Return the [X, Y] coordinate for the center point of the cell that contains the specified text.  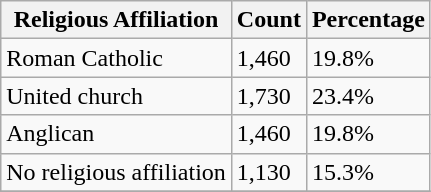
1,730 [268, 96]
23.4% [368, 96]
Count [268, 20]
United church [116, 96]
Percentage [368, 20]
15.3% [368, 172]
1,130 [268, 172]
Anglican [116, 134]
Roman Catholic [116, 58]
Religious Affiliation [116, 20]
No religious affiliation [116, 172]
